Extract the (x, y) coordinate from the center of the cell holding the provided text.  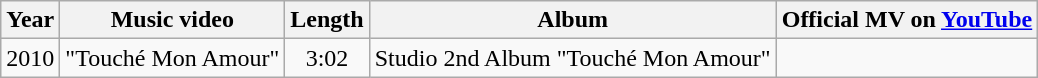
Music video (172, 20)
Year (30, 20)
Official MV on YouTube (907, 20)
Album (572, 20)
Studio 2nd Album "Touché Mon Amour" (572, 58)
Length (327, 20)
2010 (30, 58)
"Touché Mon Amour" (172, 58)
3:02 (327, 58)
